Find where the given text appears and provide that cell's center as [x, y] coordinate. 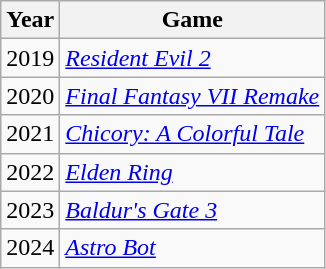
Final Fantasy VII Remake [192, 96]
Resident Evil 2 [192, 58]
Elden Ring [192, 172]
Astro Bot [192, 248]
2023 [30, 210]
2020 [30, 96]
Year [30, 20]
Chicory: A Colorful Tale [192, 134]
Game [192, 20]
Baldur's Gate 3 [192, 210]
2024 [30, 248]
2021 [30, 134]
2019 [30, 58]
2022 [30, 172]
